Find where the given text appears and provide that cell's center as (x, y) coordinate. 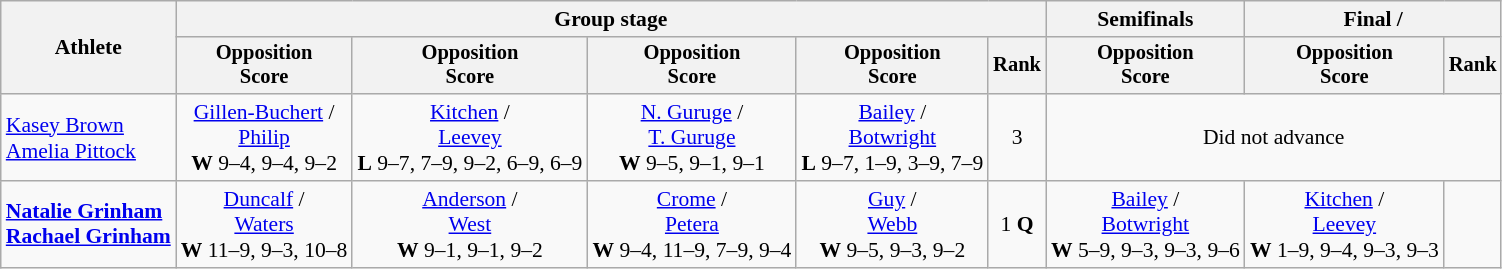
Bailey / Botwright W 5–9, 9–3, 9–3, 9–6 (1146, 224)
Guy / Webb W 9–5, 9–3, 9–2 (892, 224)
Athlete (88, 48)
Crome / Petera W 9–4, 11–9, 7–9, 9–4 (692, 224)
N. Guruge / T. Guruge W 9–5, 9–1, 9–1 (692, 138)
Kasey Brown Amelia Pittock (88, 138)
Kitchen / Leevey W 1–9, 9–4, 9–3, 9–3 (1344, 224)
Group stage (611, 19)
Kitchen / Leevey L 9–7, 7–9, 9–2, 6–9, 6–9 (470, 138)
1 Q (1017, 224)
Gillen-Buchert / Philip W 9–4, 9–4, 9–2 (264, 138)
Semifinals (1146, 19)
Natalie Grinham Rachael Grinham (88, 224)
Bailey / Botwright L 9–7, 1–9, 3–9, 7–9 (892, 138)
Did not advance (1274, 138)
3 (1017, 138)
Anderson / West W 9–1, 9–1, 9–2 (470, 224)
Duncalf / Waters W 11–9, 9–3, 10–8 (264, 224)
Final / (1374, 19)
